Capture the cell that displays the provided text and extract its [X, Y] central coordinate. 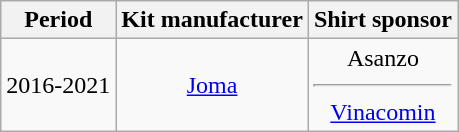
Shirt sponsor [382, 20]
Kit manufacturer [212, 20]
2016-2021 [58, 85]
Joma [212, 85]
AsanzoVinacomin [382, 85]
Period [58, 20]
